Find where the given text appears and provide that cell's center as [x, y] coordinate. 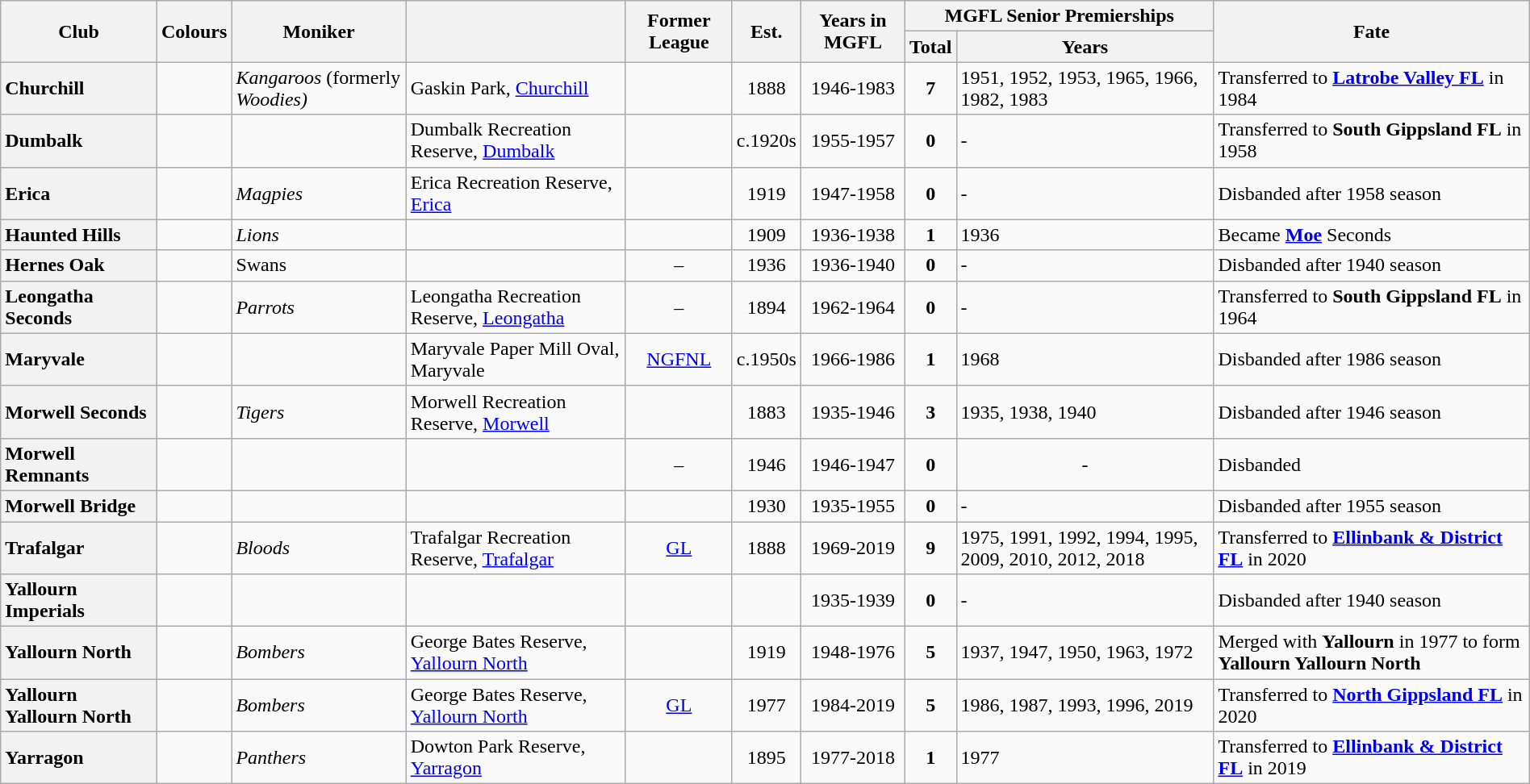
Panthers [319, 758]
1984-2019 [852, 705]
Yallourn Imperials [79, 600]
Transferred to Ellinbank & District FL in 2019 [1372, 758]
3 [931, 411]
Magpies [319, 194]
Leongatha Seconds [79, 307]
1946-1983 [852, 89]
c.1920s [767, 140]
NGFNL [679, 360]
Dumbalk Recreation Reserve, Dumbalk [516, 140]
Leongatha Recreation Reserve, Leongatha [516, 307]
Yarragon [79, 758]
Morwell Remnants [79, 465]
Maryvale [79, 360]
1935, 1938, 1940 [1085, 411]
Disbanded after 1986 season [1372, 360]
MGFL Senior Premierships [1060, 16]
Disbanded after 1958 season [1372, 194]
Trafalgar Recreation Reserve, Trafalgar [516, 547]
Est. [767, 31]
Maryvale Paper Mill Oval, Maryvale [516, 360]
1951, 1952, 1953, 1965, 1966, 1982, 1983 [1085, 89]
Transferred to Latrobe Valley FL in 1984 [1372, 89]
Churchill [79, 89]
Tigers [319, 411]
1948-1976 [852, 653]
Hernes Oak [79, 265]
Erica [79, 194]
Morwell Recreation Reserve, Morwell [516, 411]
Dumbalk [79, 140]
Years in MGFL [852, 31]
Merged with Yallourn in 1977 to form Yallourn Yallourn North [1372, 653]
Club [79, 31]
Transferred to Ellinbank & District FL in 2020 [1372, 547]
Transferred to North Gippsland FL in 2020 [1372, 705]
1930 [767, 506]
Erica Recreation Reserve, Erica [516, 194]
1962-1964 [852, 307]
Dowton Park Reserve, Yarragon [516, 758]
Transferred to South Gippsland FL in 1964 [1372, 307]
1936-1938 [852, 235]
1895 [767, 758]
Gaskin Park, Churchill [516, 89]
Former League [679, 31]
Moniker [319, 31]
Trafalgar [79, 547]
Years [1085, 47]
Parrots [319, 307]
9 [931, 547]
Morwell Seconds [79, 411]
Yallourn Yallourn North [79, 705]
1883 [767, 411]
1955-1957 [852, 140]
Colours [194, 31]
Yallourn North [79, 653]
1977-2018 [852, 758]
Transferred to South Gippsland FL in 1958 [1372, 140]
Kangaroos (formerly Woodies) [319, 89]
Haunted Hills [79, 235]
Disbanded after 1946 season [1372, 411]
1937, 1947, 1950, 1963, 1972 [1085, 653]
Lions [319, 235]
1909 [767, 235]
7 [931, 89]
1966-1986 [852, 360]
Swans [319, 265]
1969-2019 [852, 547]
1947-1958 [852, 194]
Disbanded [1372, 465]
1935-1946 [852, 411]
Bloods [319, 547]
c.1950s [767, 360]
1936-1940 [852, 265]
1946-1947 [852, 465]
Disbanded after 1955 season [1372, 506]
1946 [767, 465]
1975, 1991, 1992, 1994, 1995, 2009, 2010, 2012, 2018 [1085, 547]
Morwell Bridge [79, 506]
1894 [767, 307]
Total [931, 47]
1935-1939 [852, 600]
Became Moe Seconds [1372, 235]
1968 [1085, 360]
1986, 1987, 1993, 1996, 2019 [1085, 705]
Fate [1372, 31]
1935-1955 [852, 506]
